Scan for the cell matching the given text and deliver its (x, y) coordinate at center. 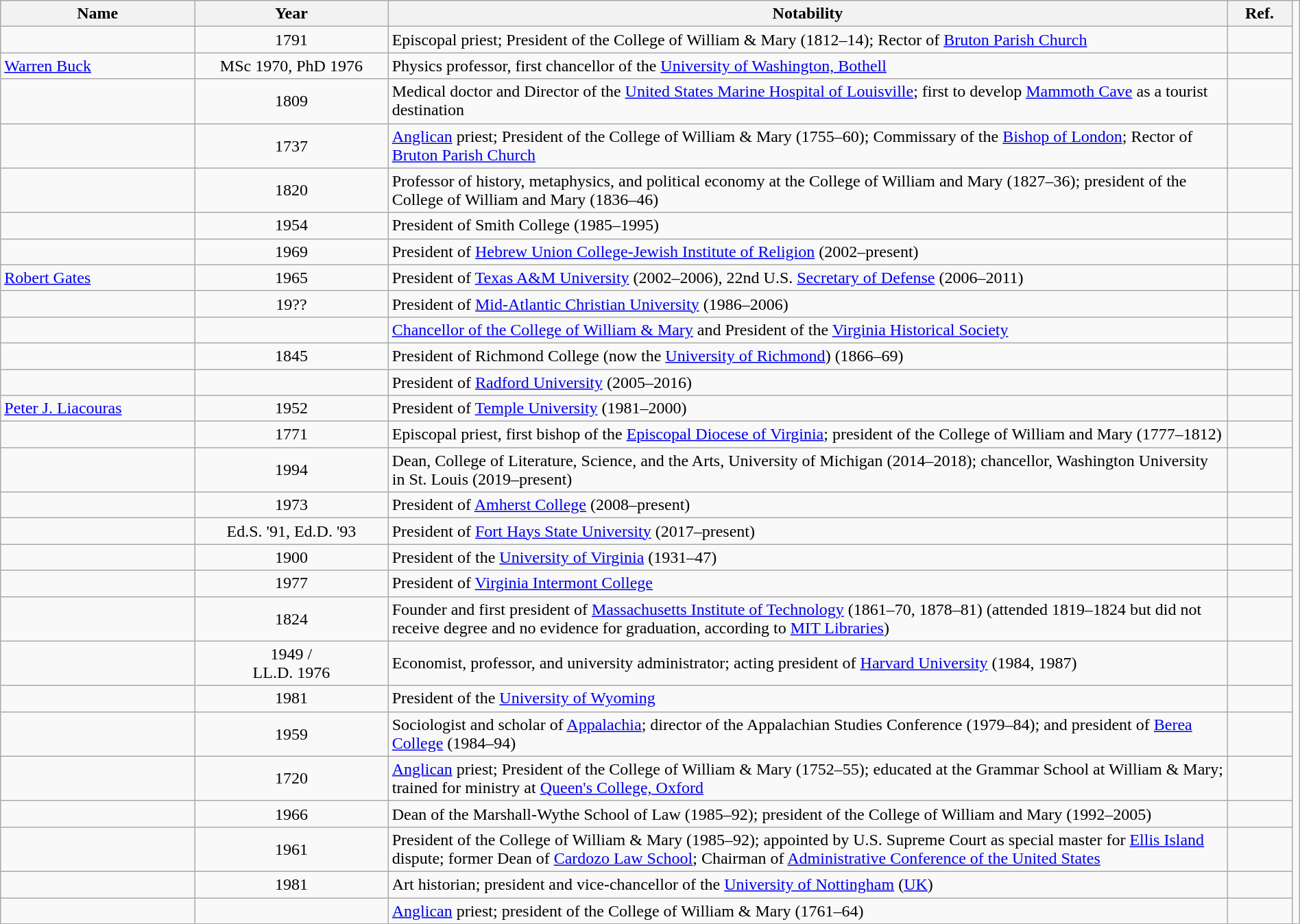
1965 (292, 278)
1809 (292, 101)
1845 (292, 356)
1900 (292, 557)
Year (292, 14)
1949 /LL.D. 1976 (292, 664)
President of the University of Virginia (1931–47) (808, 557)
Episcopal priest, first bishop of the Episcopal Diocese of Virginia; president of the College of William and Mary (1777–1812) (808, 435)
President of Fort Hays State University (2017–present) (808, 531)
1966 (292, 814)
Anglican priest; president of the College of William & Mary (1761–64) (808, 911)
Medical doctor and Director of the United States Marine Hospital of Louisville; first to develop Mammoth Cave as a tourist destination (808, 101)
Physics professor, first chancellor of the University of Washington, Bothell (808, 66)
19?? (292, 304)
President of Radford University (2005–2016) (808, 382)
Episcopal priest; President of the College of William & Mary (1812–14); Rector of Bruton Parish Church (808, 40)
President of Hebrew Union College-Jewish Institute of Religion (2002–present) (808, 252)
1954 (292, 226)
President of Smith College (1985–1995) (808, 226)
1771 (292, 435)
1994 (292, 470)
President of the University of Wyoming (808, 698)
1961 (292, 849)
1969 (292, 252)
1791 (292, 40)
President of Texas A&M University (2002–2006), 22nd U.S. Secretary of Defense (2006–2011) (808, 278)
President of Temple University (1981–2000) (808, 409)
MSc 1970, PhD 1976 (292, 66)
President of Amherst College (2008–present) (808, 505)
Notability (808, 14)
Ref. (1260, 14)
Warren Buck (97, 66)
Dean of the Marshall-Wythe School of Law (1985–92); president of the College of William and Mary (1992–2005) (808, 814)
President of Mid-Atlantic Christian University (1986–2006) (808, 304)
1720 (292, 779)
1959 (292, 733)
Ed.S. '91, Ed.D. '93 (292, 531)
President of Richmond College (now the University of Richmond) (1866–69) (808, 356)
Anglican priest; President of the College of William & Mary (1755–60); Commissary of the Bishop of London; Rector of Bruton Parish Church (808, 145)
Dean, College of Literature, Science, and the Arts, University of Michigan (2014–2018); chancellor, Washington University in St. Louis (2019–present) (808, 470)
Robert Gates (97, 278)
1737 (292, 145)
Art historian; president and vice-chancellor of the University of Nottingham (UK) (808, 884)
1977 (292, 583)
Name (97, 14)
1973 (292, 505)
1952 (292, 409)
Peter J. Liacouras (97, 409)
1824 (292, 618)
Economist, professor, and university administrator; acting president of Harvard University (1984, 1987) (808, 664)
1820 (292, 191)
Sociologist and scholar of Appalachia; director of the Appalachian Studies Conference (1979–84); and president of Berea College (1984–94) (808, 733)
Chancellor of the College of William & Mary and President of the Virginia Historical Society (808, 330)
President of Virginia Intermont College (808, 583)
